Output the [x, y] coordinate of the center of the cell containing the given text.  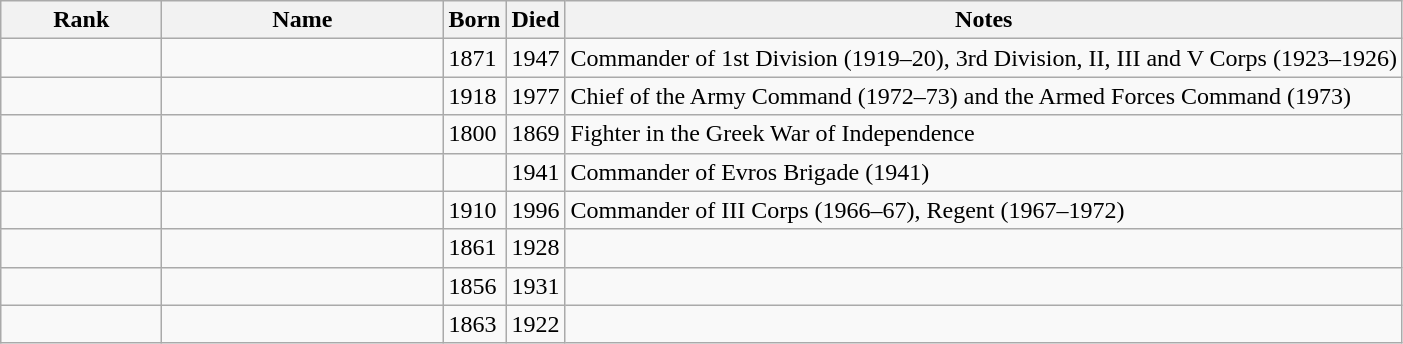
1996 [536, 210]
1931 [536, 286]
Rank [82, 20]
1928 [536, 248]
1871 [474, 58]
1918 [474, 96]
Fighter in the Greek War of Independence [984, 134]
Notes [984, 20]
Died [536, 20]
Born [474, 20]
1863 [474, 324]
1869 [536, 134]
1947 [536, 58]
1861 [474, 248]
Commander of III Corps (1966–67), Regent (1967–1972) [984, 210]
1856 [474, 286]
1922 [536, 324]
Commander of Evros Brigade (1941) [984, 172]
Commander of 1st Division (1919–20), 3rd Division, II, III and V Corps (1923–1926) [984, 58]
Name [302, 20]
Chief of the Army Command (1972–73) and the Armed Forces Command (1973) [984, 96]
1800 [474, 134]
1941 [536, 172]
1910 [474, 210]
1977 [536, 96]
